From the cell containing the given text, extract its center point as (X, Y) coordinate. 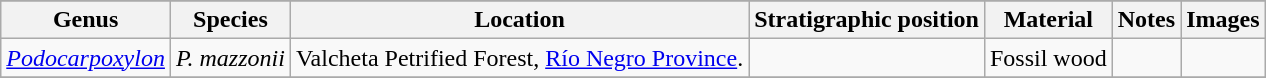
Notes (1146, 20)
Genus (86, 20)
Species (230, 20)
Podocarpoxylon (86, 58)
Stratigraphic position (867, 20)
Location (519, 20)
Fossil wood (1048, 58)
P. mazzonii (230, 58)
Material (1048, 20)
Images (1223, 20)
Valcheta Petrified Forest, Río Negro Province. (519, 58)
